Locate the cell with the specified text and output its [X, Y] center coordinate. 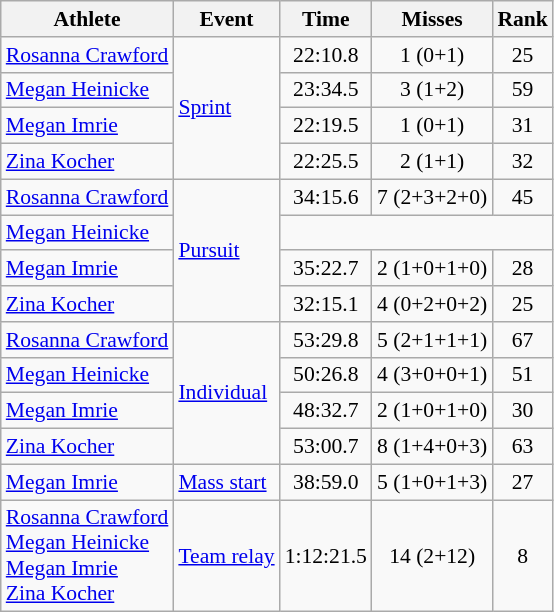
Individual [226, 393]
Event [226, 19]
53:00.7 [326, 447]
50:26.8 [326, 375]
Pursuit [226, 250]
8 [522, 556]
38:59.0 [326, 482]
Athlete [88, 19]
32:15.1 [326, 304]
7 (2+3+2+0) [432, 197]
14 (2+12) [432, 556]
Team relay [226, 556]
35:22.7 [326, 269]
32 [522, 162]
8 (1+4+0+3) [432, 447]
Sprint [226, 108]
4 (3+0+0+1) [432, 375]
28 [522, 269]
Misses [432, 19]
Mass start [226, 482]
34:15.6 [326, 197]
59 [522, 90]
67 [522, 340]
Time [326, 19]
4 (0+2+0+2) [432, 304]
45 [522, 197]
48:32.7 [326, 411]
2 (1+1) [432, 162]
31 [522, 126]
1:12:21.5 [326, 556]
23:34.5 [326, 90]
Rosanna CrawfordMegan HeinickeMegan ImrieZina Kocher [88, 556]
22:25.5 [326, 162]
Rank [522, 19]
53:29.8 [326, 340]
30 [522, 411]
5 (1+0+1+3) [432, 482]
5 (2+1+1+1) [432, 340]
3 (1+2) [432, 90]
22:10.8 [326, 55]
27 [522, 482]
63 [522, 447]
51 [522, 375]
22:19.5 [326, 126]
